Search for the cell housing the specified text and yield its [x, y] center coordinate. 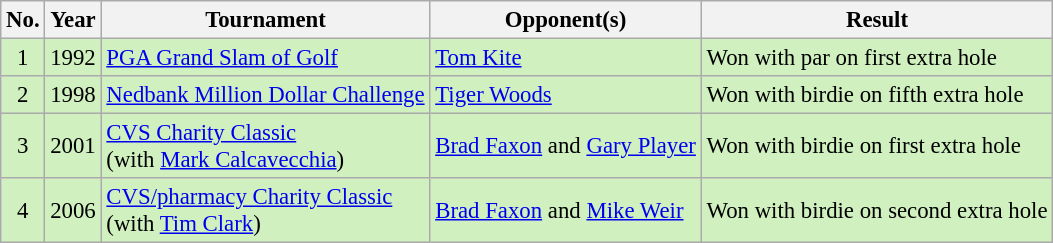
Nedbank Million Dollar Challenge [266, 95]
Won with birdie on second extra hole [877, 210]
2 [23, 95]
3 [23, 146]
2001 [73, 146]
No. [23, 20]
Tournament [266, 20]
1 [23, 58]
4 [23, 210]
Tiger Woods [566, 95]
Year [73, 20]
1992 [73, 58]
CVS/pharmacy Charity Classic(with Tim Clark) [266, 210]
CVS Charity Classic(with Mark Calcavecchia) [266, 146]
Result [877, 20]
Brad Faxon and Gary Player [566, 146]
Brad Faxon and Mike Weir [566, 210]
1998 [73, 95]
Won with birdie on fifth extra hole [877, 95]
2006 [73, 210]
PGA Grand Slam of Golf [266, 58]
Tom Kite [566, 58]
Won with birdie on first extra hole [877, 146]
Won with par on first extra hole [877, 58]
Opponent(s) [566, 20]
